Capture the cell that displays the provided text and extract its [x, y] central coordinate. 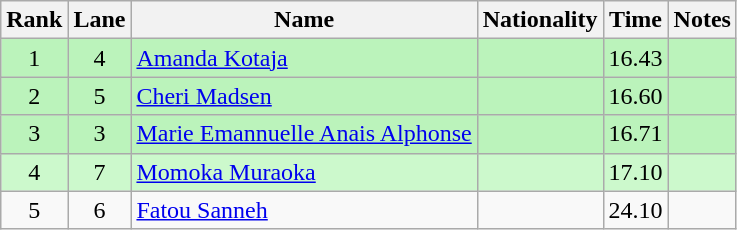
Name [304, 20]
Time [636, 20]
Notes [702, 20]
7 [100, 172]
Rank [34, 20]
Cheri Madsen [304, 96]
6 [100, 210]
16.71 [636, 134]
Lane [100, 20]
1 [34, 58]
Nationality [540, 20]
Momoka Muraoka [304, 172]
Amanda Kotaja [304, 58]
Fatou Sanneh [304, 210]
Marie Emannuelle Anais Alphonse [304, 134]
17.10 [636, 172]
2 [34, 96]
24.10 [636, 210]
16.43 [636, 58]
16.60 [636, 96]
